Return the (X, Y) coordinate for the center point of the cell that contains the specified text.  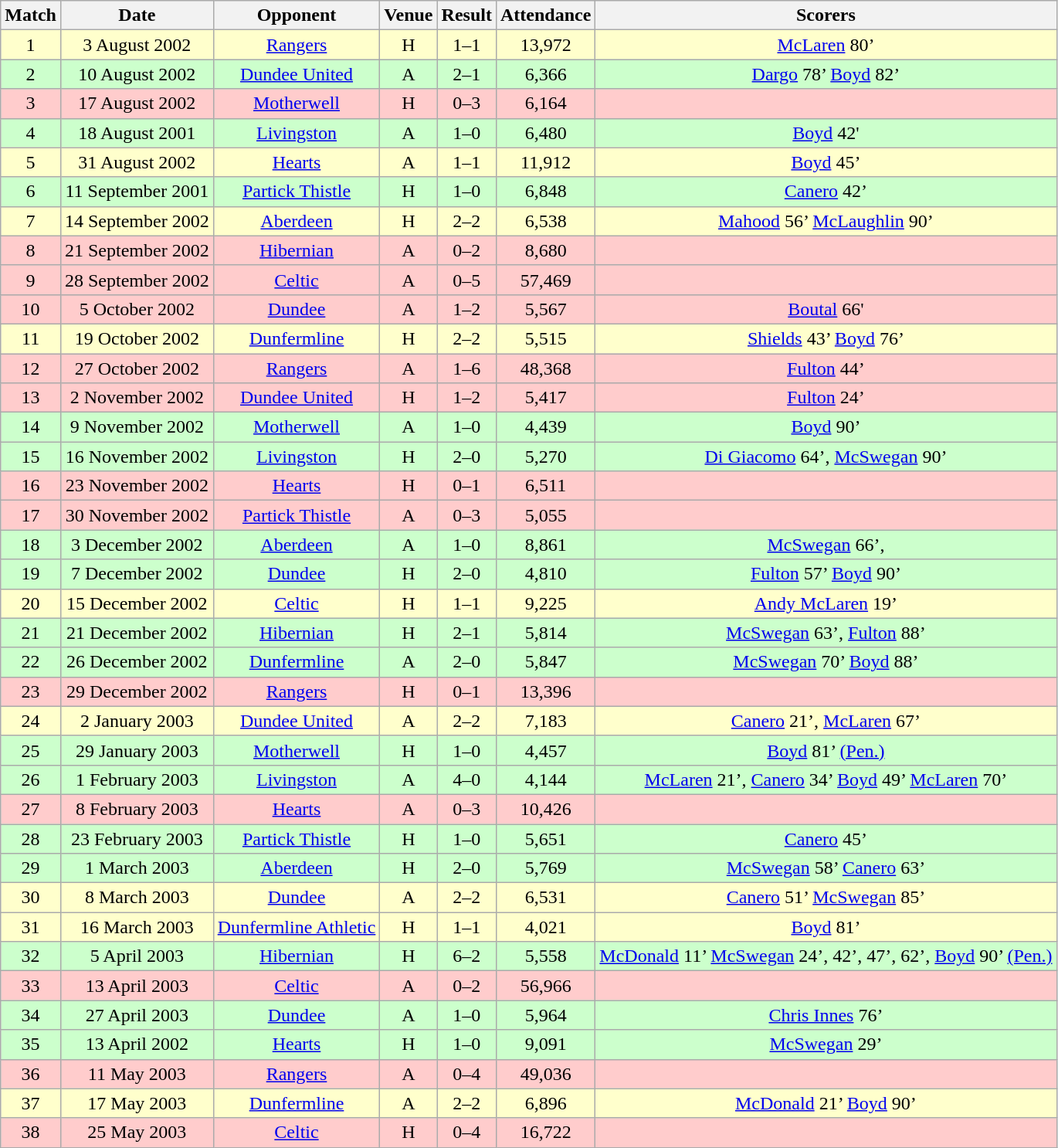
5,417 (545, 398)
30 (31, 898)
5,847 (545, 662)
13 April 2003 (137, 986)
13 (31, 398)
57,469 (545, 280)
11 (31, 338)
21 December 2002 (137, 633)
McSwegan 58’ Canero 63’ (826, 868)
36 (31, 1074)
19 (31, 574)
12 (31, 369)
6,511 (545, 486)
Boyd 81’ (826, 927)
Venue (409, 15)
6,848 (545, 192)
Di Giacomo 64’, McSwegan 90’ (826, 457)
4,457 (545, 750)
McSwegan 63’, Fulton 88’ (826, 633)
4 (31, 133)
8,680 (545, 250)
Scorers (826, 15)
38 (31, 1133)
21 September 2002 (137, 250)
10 August 2002 (137, 74)
35 (31, 1044)
5,651 (545, 838)
8 February 2003 (137, 809)
McSwegan 29’ (826, 1044)
9 November 2002 (137, 427)
23 February 2003 (137, 838)
Date (137, 15)
27 October 2002 (137, 369)
13,972 (545, 45)
5,964 (545, 1015)
16 (31, 486)
13 April 2002 (137, 1044)
23 (31, 691)
5,270 (545, 457)
McSwegan 66’, (826, 545)
Fulton 24’ (826, 398)
20 (31, 603)
6,366 (545, 74)
Dargo 78’ Boyd 82’ (826, 74)
10,426 (545, 809)
8,861 (545, 545)
18 (31, 545)
5 April 2003 (137, 956)
26 (31, 779)
5,515 (545, 338)
1 (31, 45)
8 (31, 250)
5,055 (545, 515)
Fulton 57’ Boyd 90’ (826, 574)
Andy McLaren 19’ (826, 603)
Chris Innes 76’ (826, 1015)
4,439 (545, 427)
28 (31, 838)
29 December 2002 (137, 691)
23 November 2002 (137, 486)
16,722 (545, 1133)
3 December 2002 (137, 545)
27 April 2003 (137, 1015)
25 May 2003 (137, 1133)
15 (31, 457)
Canero 42’ (826, 192)
24 (31, 721)
27 (31, 809)
9,091 (545, 1044)
26 December 2002 (137, 662)
2 November 2002 (137, 398)
5 (31, 162)
48,368 (545, 369)
10 (31, 309)
6,480 (545, 133)
31 (31, 927)
17 (31, 515)
Result (466, 15)
Canero 45’ (826, 838)
16 November 2002 (137, 457)
5,567 (545, 309)
21 (31, 633)
8 March 2003 (137, 898)
37 (31, 1103)
Shields 43’ Boyd 76’ (826, 338)
30 November 2002 (137, 515)
McDonald 11’ McSwegan 24’, 42’, 47’, 62’, Boyd 90’ (Pen.) (826, 956)
15 December 2002 (137, 603)
Match (31, 15)
Attendance (545, 15)
0–5 (466, 280)
7 December 2002 (137, 574)
9,225 (545, 603)
McDonald 21’ Boyd 90’ (826, 1103)
18 August 2001 (137, 133)
6 (31, 192)
Boutal 66' (826, 309)
Boyd 45’ (826, 162)
Boyd 81’ (Pen.) (826, 750)
11,912 (545, 162)
9 (31, 280)
3 (31, 104)
6,531 (545, 898)
McSwegan 70’ Boyd 88’ (826, 662)
25 (31, 750)
13,396 (545, 691)
Dunfermline Athletic (297, 927)
29 January 2003 (137, 750)
11 September 2001 (137, 192)
7 (31, 221)
14 (31, 427)
22 (31, 662)
Boyd 42' (826, 133)
5,814 (545, 633)
Fulton 44’ (826, 369)
29 (31, 868)
33 (31, 986)
5 October 2002 (137, 309)
6–2 (466, 956)
16 March 2003 (137, 927)
4–0 (466, 779)
McLaren 21’, Canero 34’ Boyd 49’ McLaren 70’ (826, 779)
1 March 2003 (137, 868)
11 May 2003 (137, 1074)
1 February 2003 (137, 779)
49,036 (545, 1074)
2 January 2003 (137, 721)
1–6 (466, 369)
Canero 21’, McLaren 67’ (826, 721)
14 September 2002 (137, 221)
Opponent (297, 15)
Boyd 90’ (826, 427)
32 (31, 956)
6,896 (545, 1103)
5,558 (545, 956)
3 August 2002 (137, 45)
2 (31, 74)
6,538 (545, 221)
28 September 2002 (137, 280)
17 May 2003 (137, 1103)
56,966 (545, 986)
4,810 (545, 574)
17 August 2002 (137, 104)
Canero 51’ McSwegan 85’ (826, 898)
McLaren 80’ (826, 45)
34 (31, 1015)
5,769 (545, 868)
Mahood 56’ McLaughlin 90’ (826, 221)
4,144 (545, 779)
6,164 (545, 104)
4,021 (545, 927)
19 October 2002 (137, 338)
31 August 2002 (137, 162)
7,183 (545, 721)
